For the text-containing cell, return its midpoint in (X, Y) coordinate format. 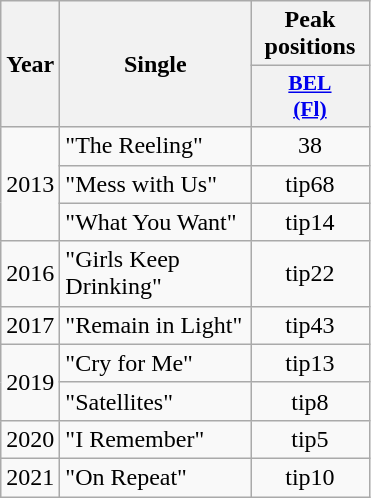
38 (310, 146)
2021 (30, 477)
BEL (Fl) (310, 96)
2016 (30, 274)
"Satellites" (156, 401)
tip68 (310, 184)
2019 (30, 382)
2020 (30, 439)
Year (30, 64)
tip5 (310, 439)
"Mess with Us" (156, 184)
Peak positions (310, 34)
2013 (30, 184)
2017 (30, 325)
"The Reeling" (156, 146)
"I Remember" (156, 439)
tip13 (310, 363)
"Remain in Light" (156, 325)
tip8 (310, 401)
tip22 (310, 274)
tip10 (310, 477)
tip14 (310, 222)
"Cry for Me" (156, 363)
Single (156, 64)
tip43 (310, 325)
"What You Want" (156, 222)
"On Repeat" (156, 477)
"Girls Keep Drinking" (156, 274)
